Output the (x, y) coordinate of the center of the cell containing the given text.  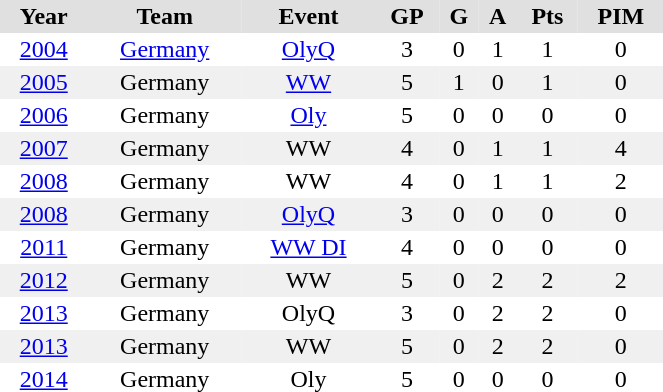
G (459, 16)
Year (44, 16)
Pts (548, 16)
PIM (620, 16)
Team (164, 16)
2005 (44, 82)
Event (308, 16)
GP (407, 16)
2012 (44, 280)
A (498, 16)
2004 (44, 50)
2007 (44, 148)
2006 (44, 116)
WW DI (308, 248)
Oly (308, 116)
2011 (44, 248)
